For the text-containing cell, return its midpoint in [x, y] coordinate format. 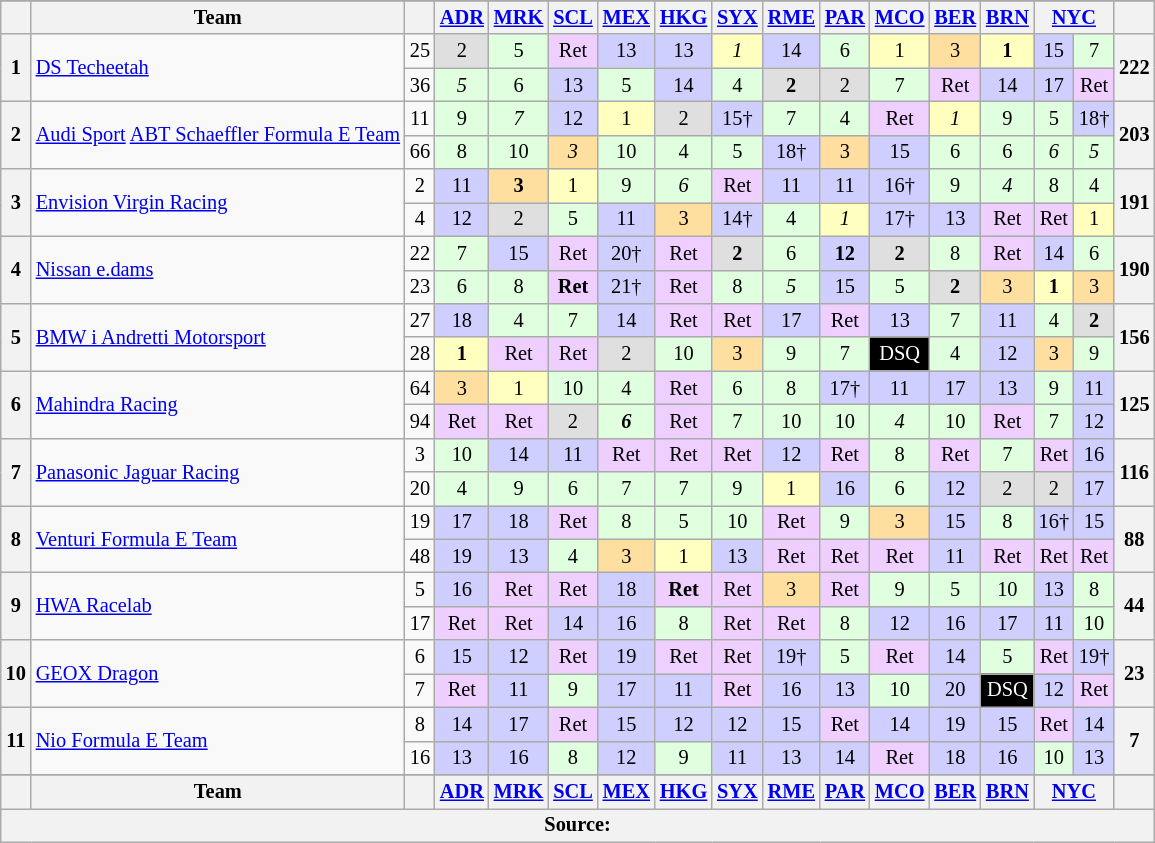
BMW i Andretti Motorsport [218, 336]
222 [1134, 68]
20† [626, 253]
64 [420, 388]
Venturi Formula E Team [218, 538]
Nissan e.dams [218, 270]
156 [1134, 336]
22 [420, 253]
36 [420, 85]
191 [1134, 202]
GEOX Dragon [218, 674]
125 [1134, 404]
Source: [578, 825]
116 [1134, 472]
25 [420, 51]
Audi Sport ABT Schaeffler Formula E Team [218, 134]
28 [420, 354]
66 [420, 152]
48 [420, 556]
14† [737, 219]
Panasonic Jaguar Racing [218, 472]
15† [737, 118]
88 [1134, 538]
DS Techeetah [218, 68]
27 [420, 320]
Envision Virgin Racing [218, 202]
44 [1134, 606]
203 [1134, 134]
HWA Racelab [218, 606]
190 [1134, 270]
21† [626, 287]
Nio Formula E Team [218, 740]
94 [420, 421]
Mahindra Racing [218, 404]
